Scan for the cell matching the given text and deliver its [x, y] coordinate at center. 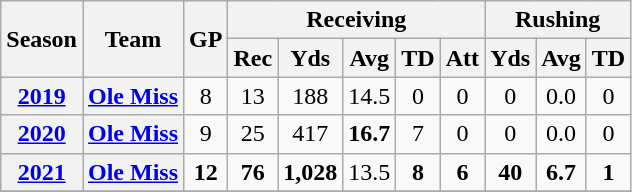
13.5 [370, 172]
12 [206, 172]
Season [42, 39]
14.5 [370, 96]
13 [253, 96]
Rushing [558, 20]
188 [310, 96]
GP [206, 39]
76 [253, 172]
Team [132, 39]
2020 [42, 134]
1,028 [310, 172]
2021 [42, 172]
16.7 [370, 134]
417 [310, 134]
7 [418, 134]
25 [253, 134]
40 [510, 172]
Att [462, 58]
Rec [253, 58]
1 [608, 172]
9 [206, 134]
2019 [42, 96]
6.7 [562, 172]
Receiving [356, 20]
6 [462, 172]
